Find where the given text appears and provide that cell's center as [X, Y] coordinate. 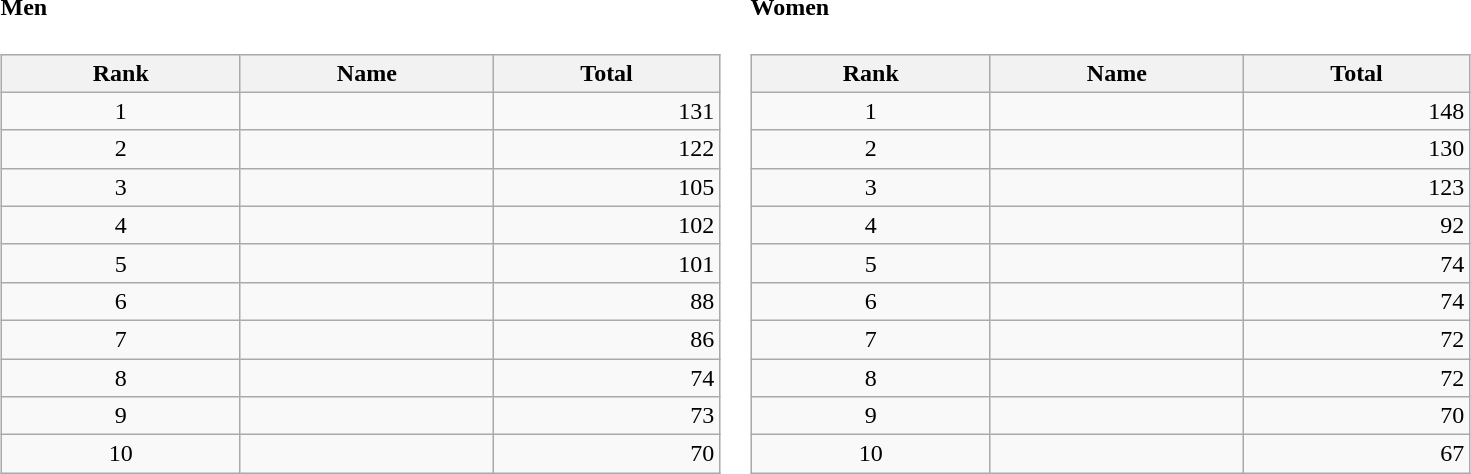
130 [1356, 149]
102 [606, 225]
101 [606, 263]
88 [606, 301]
105 [606, 187]
73 [606, 416]
67 [1356, 454]
131 [606, 111]
86 [606, 339]
92 [1356, 225]
122 [606, 149]
123 [1356, 187]
148 [1356, 111]
